Scan for the cell matching the given text and deliver its (X, Y) coordinate at center. 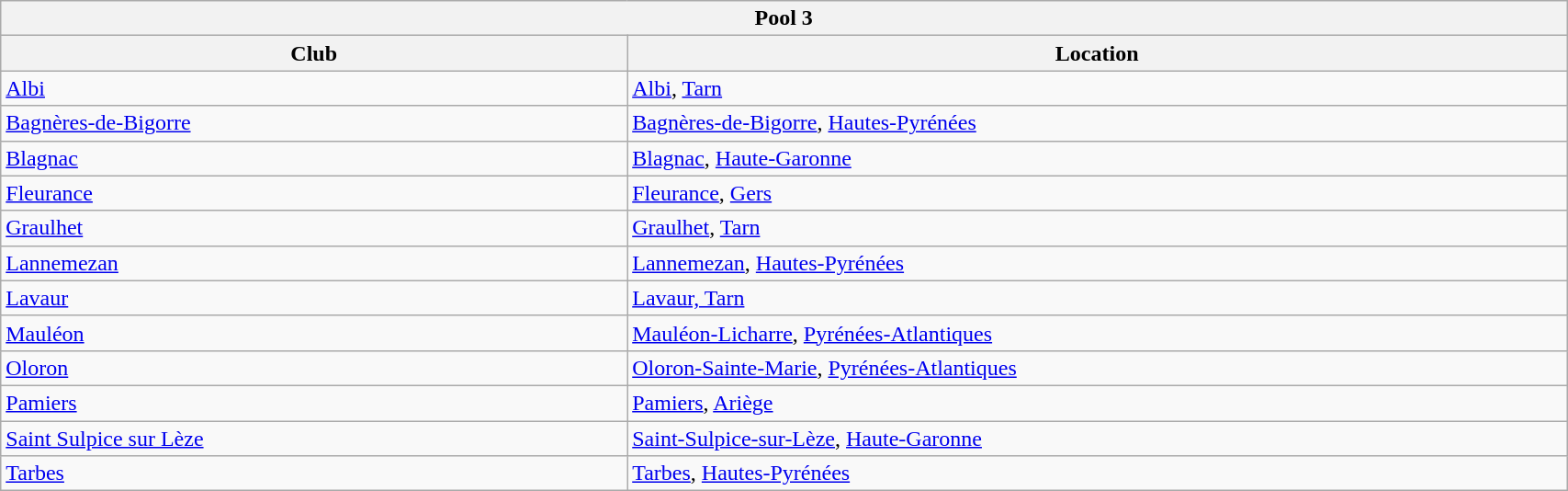
Fleurance, Gers (1097, 193)
Graulhet (314, 228)
Blagnac, Haute-Garonne (1097, 158)
Location (1097, 53)
Graulhet, Tarn (1097, 228)
Lannemezan (314, 263)
Albi, Tarn (1097, 88)
Tarbes (314, 474)
Pamiers, Ariège (1097, 403)
Fleurance (314, 193)
Blagnac (314, 158)
Mauléon-Licharre, Pyrénées-Atlantiques (1097, 333)
Albi (314, 88)
Bagnères-de-Bigorre (314, 123)
Club (314, 53)
Pamiers (314, 403)
Saint-Sulpice-sur-Lèze, Haute-Garonne (1097, 439)
Lavaur (314, 298)
Bagnères-de-Bigorre, Hautes-Pyrénées (1097, 123)
Tarbes, Hautes-Pyrénées (1097, 474)
Mauléon (314, 333)
Saint Sulpice sur Lèze (314, 439)
Oloron (314, 368)
Oloron-Sainte-Marie, Pyrénées-Atlantiques (1097, 368)
Lavaur, Tarn (1097, 298)
Pool 3 (784, 18)
Lannemezan, Hautes-Pyrénées (1097, 263)
